Identify which cell holds the provided text, then report its (X, Y) central coordinate. 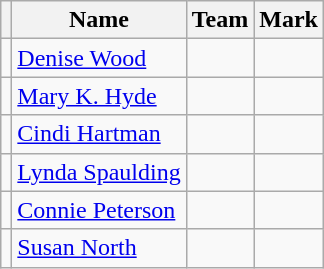
Team (220, 20)
Lynda Spaulding (99, 172)
Susan North (99, 248)
Cindi Hartman (99, 134)
Denise Wood (99, 58)
Mary K. Hyde (99, 96)
Connie Peterson (99, 210)
Mark (289, 20)
Name (99, 20)
